Locate the cell with the specified text and output its [x, y] center coordinate. 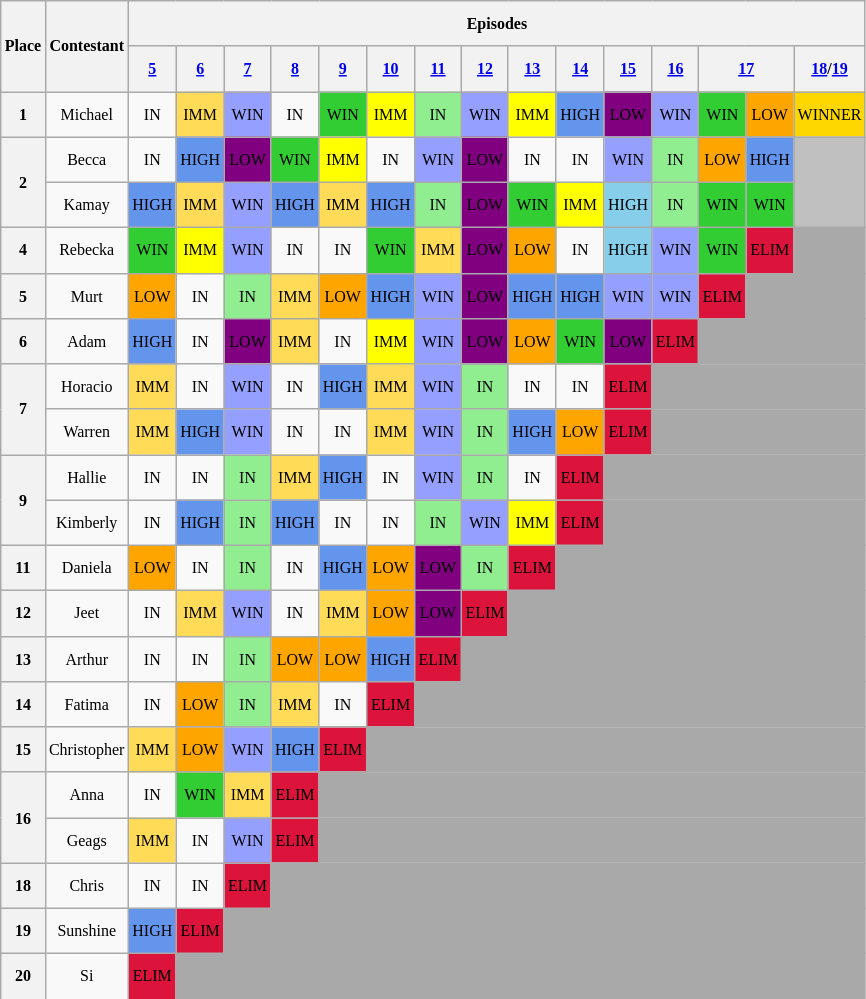
Daniela [86, 568]
Adam [86, 340]
Michael [86, 114]
Episodes [496, 22]
Contestant [86, 46]
Horacio [86, 386]
Rebecka [86, 250]
Si [86, 976]
Geags [86, 840]
Fatima [86, 704]
2 [23, 182]
Arthur [86, 658]
Anna [86, 794]
4 [23, 250]
Kamay [86, 204]
Sunshine [86, 930]
Warren [86, 432]
19 [23, 930]
Place [23, 46]
1 [23, 114]
Murt [86, 296]
Chris [86, 886]
20 [23, 976]
Kimberly [86, 522]
18 [23, 886]
10 [391, 68]
WINNER [830, 114]
17 [746, 68]
Becca [86, 160]
18/19 [830, 68]
Hallie [86, 476]
Christopher [86, 748]
Jeet [86, 612]
8 [295, 68]
